Determine the [x, y] coordinate at the center of the cell enclosing the given text.  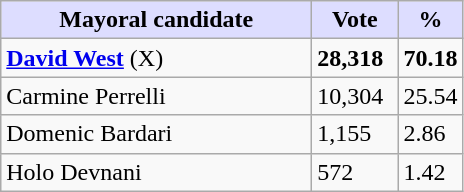
Domenic Bardari [156, 134]
Carmine Perrelli [156, 96]
% [430, 20]
28,318 [355, 58]
Holo Devnani [156, 172]
572 [355, 172]
2.86 [430, 134]
1,155 [355, 134]
10,304 [355, 96]
Vote [355, 20]
70.18 [430, 58]
1.42 [430, 172]
Mayoral candidate [156, 20]
David West (X) [156, 58]
25.54 [430, 96]
